Locate the cell with the specified text and output its [X, Y] center coordinate. 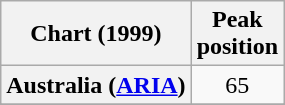
Peakposition [237, 34]
65 [237, 85]
Australia (ARIA) [96, 85]
Chart (1999) [96, 34]
